Output the (X, Y) coordinate of the center of the cell containing the given text.  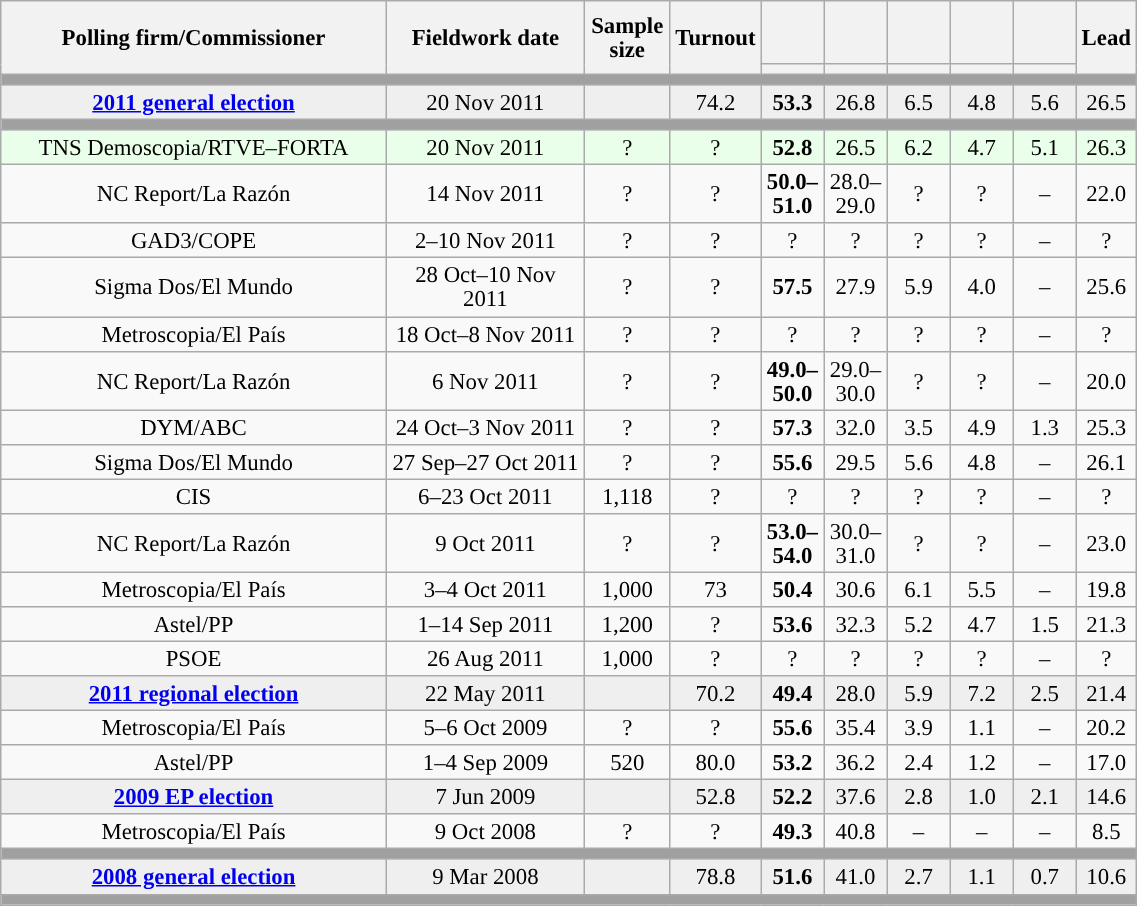
2–10 Nov 2011 (485, 242)
5.5 (982, 590)
52.2 (792, 798)
2.8 (918, 798)
53.2 (792, 762)
50.4 (792, 590)
2008 general election (194, 878)
6.1 (918, 590)
41.0 (856, 878)
2011 regional election (194, 694)
1.0 (982, 798)
28.0 (856, 694)
21.3 (1106, 624)
49.0–50.0 (792, 380)
Sample size (627, 38)
35.4 (856, 728)
28 Oct–10 Nov 2011 (485, 288)
Polling firm/Commissioner (194, 38)
53.3 (792, 102)
7 Jun 2009 (485, 798)
49.4 (792, 694)
3.5 (918, 428)
2.5 (1044, 694)
22 May 2011 (485, 694)
17.0 (1106, 762)
51.6 (792, 878)
520 (627, 762)
1,118 (627, 496)
1–4 Sep 2009 (485, 762)
24 Oct–3 Nov 2011 (485, 428)
18 Oct–8 Nov 2011 (485, 334)
1–14 Sep 2011 (485, 624)
1,200 (627, 624)
9 Mar 2008 (485, 878)
27.9 (856, 288)
49.3 (792, 832)
3.9 (918, 728)
29.0–30.0 (856, 380)
80.0 (716, 762)
22.0 (1106, 194)
DYM/ABC (194, 428)
26.8 (856, 102)
73 (716, 590)
26 Aug 2011 (485, 658)
7.2 (982, 694)
28.0–29.0 (856, 194)
1.2 (982, 762)
6.5 (918, 102)
GAD3/COPE (194, 242)
2011 general election (194, 102)
5.1 (1044, 148)
8.5 (1106, 832)
1.3 (1044, 428)
53.0–54.0 (792, 544)
10.6 (1106, 878)
2.4 (918, 762)
25.6 (1106, 288)
5.2 (918, 624)
74.2 (716, 102)
CIS (194, 496)
2009 EP election (194, 798)
57.3 (792, 428)
53.6 (792, 624)
14 Nov 2011 (485, 194)
26.1 (1106, 462)
2.1 (1044, 798)
30.0–31.0 (856, 544)
Fieldwork date (485, 38)
9 Oct 2011 (485, 544)
32.3 (856, 624)
9 Oct 2008 (485, 832)
1.5 (1044, 624)
4.9 (982, 428)
6.2 (918, 148)
5–6 Oct 2009 (485, 728)
37.6 (856, 798)
20.0 (1106, 380)
27 Sep–27 Oct 2011 (485, 462)
23.0 (1106, 544)
20.2 (1106, 728)
19.8 (1106, 590)
3–4 Oct 2011 (485, 590)
78.8 (716, 878)
6–23 Oct 2011 (485, 496)
2.7 (918, 878)
25.3 (1106, 428)
PSOE (194, 658)
Turnout (716, 38)
36.2 (856, 762)
4.0 (982, 288)
26.3 (1106, 148)
14.6 (1106, 798)
21.4 (1106, 694)
0.7 (1044, 878)
TNS Demoscopia/RTVE–FORTA (194, 148)
40.8 (856, 832)
57.5 (792, 288)
29.5 (856, 462)
Lead (1106, 38)
30.6 (856, 590)
50.0–51.0 (792, 194)
70.2 (716, 694)
32.0 (856, 428)
6 Nov 2011 (485, 380)
